For the text-containing cell, return its midpoint in (X, Y) coordinate format. 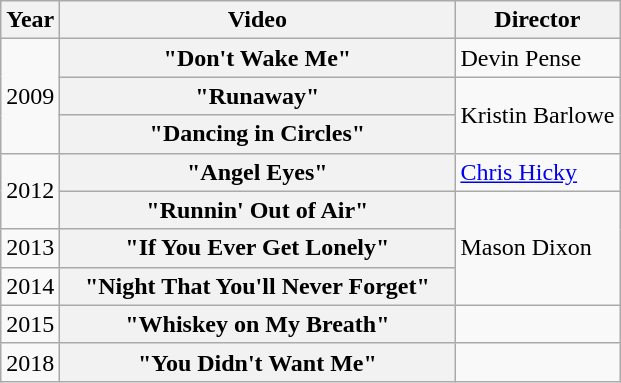
"Night That You'll Never Forget" (258, 286)
2012 (30, 191)
"Dancing in Circles" (258, 134)
Director (538, 20)
"Whiskey on My Breath" (258, 324)
Video (258, 20)
"Runnin' Out of Air" (258, 210)
Chris Hicky (538, 172)
Mason Dixon (538, 248)
"If You Ever Get Lonely" (258, 248)
Kristin Barlowe (538, 115)
2014 (30, 286)
Year (30, 20)
"Angel Eyes" (258, 172)
"Don't Wake Me" (258, 58)
2015 (30, 324)
Devin Pense (538, 58)
2018 (30, 362)
"Runaway" (258, 96)
"You Didn't Want Me" (258, 362)
2009 (30, 96)
2013 (30, 248)
